Pinpoint the cell where the given text exists, returning its (x, y) midpoint coordinate. 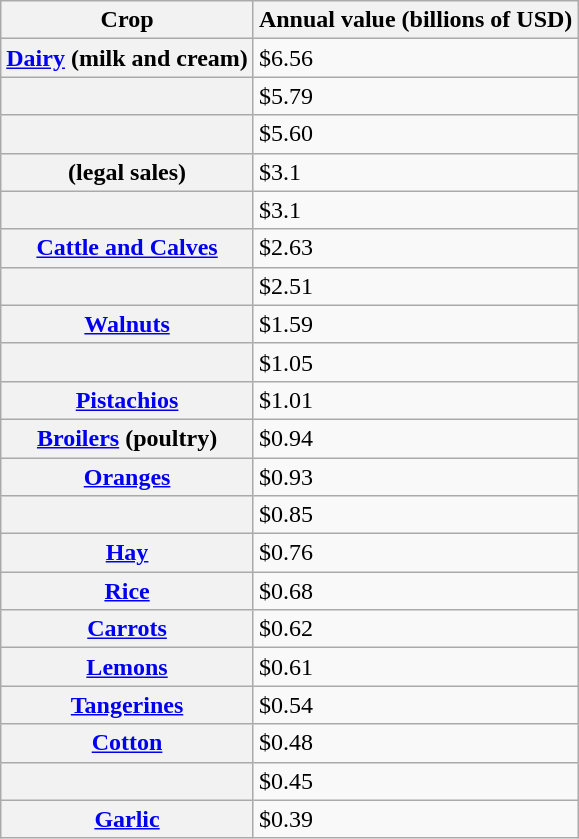
$2.51 (415, 286)
Dairy (milk and cream) (128, 58)
Walnuts (128, 324)
$0.48 (415, 743)
Carrots (128, 629)
$0.54 (415, 705)
$0.93 (415, 477)
Crop (128, 20)
$5.79 (415, 96)
Oranges (128, 477)
$0.85 (415, 515)
Annual value (billions of USD) (415, 20)
Tangerines (128, 705)
$0.94 (415, 438)
$0.39 (415, 819)
$0.62 (415, 629)
$1.05 (415, 362)
$1.59 (415, 324)
Cotton (128, 743)
Hay (128, 553)
Rice (128, 591)
Garlic (128, 819)
$6.56 (415, 58)
Pistachios (128, 400)
$1.01 (415, 400)
$0.61 (415, 667)
$5.60 (415, 134)
$0.45 (415, 781)
Broilers (poultry) (128, 438)
Lemons (128, 667)
$0.76 (415, 553)
$2.63 (415, 248)
$0.68 (415, 591)
Cattle and Calves (128, 248)
(legal sales) (128, 172)
